Determine the (X, Y) coordinate at the center of the cell enclosing the given text.  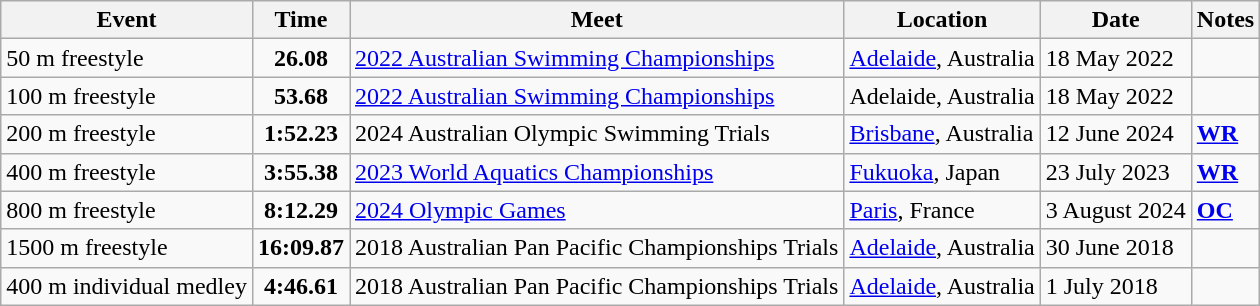
26.08 (300, 58)
100 m freestyle (127, 96)
400 m individual medley (127, 286)
23 July 2023 (1116, 172)
16:09.87 (300, 248)
1500 m freestyle (127, 248)
800 m freestyle (127, 210)
8:12.29 (300, 210)
2024 Olympic Games (597, 210)
53.68 (300, 96)
Meet (597, 20)
3 August 2024 (1116, 210)
3:55.38 (300, 172)
30 June 2018 (1116, 248)
12 June 2024 (1116, 134)
1 July 2018 (1116, 286)
Date (1116, 20)
Fukuoka, Japan (942, 172)
OC (1225, 210)
1:52.23 (300, 134)
2024 Australian Olympic Swimming Trials (597, 134)
Event (127, 20)
50 m freestyle (127, 58)
Paris, France (942, 210)
Notes (1225, 20)
200 m freestyle (127, 134)
4:46.61 (300, 286)
Location (942, 20)
Time (300, 20)
400 m freestyle (127, 172)
Brisbane, Australia (942, 134)
2023 World Aquatics Championships (597, 172)
